Identify which cell holds the provided text, then report its [x, y] central coordinate. 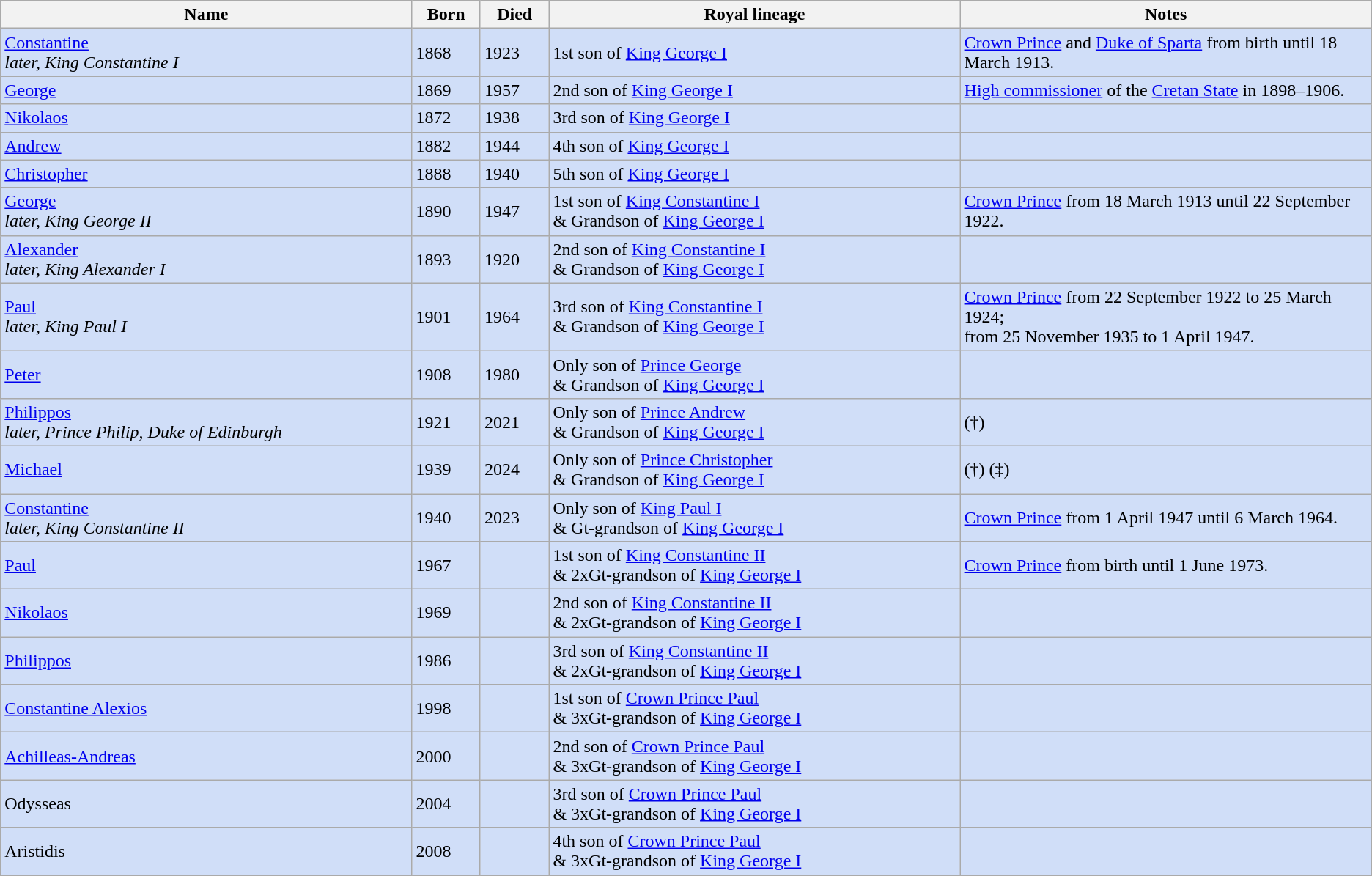
1986 [446, 661]
Peter [207, 374]
Paul [207, 566]
1908 [446, 374]
1st son of Crown Prince Paul& 3xGt-grandson of King George I [755, 708]
High commissioner of the Cretan State in 1898–1906. [1165, 90]
2004 [446, 803]
1888 [446, 174]
Died [514, 15]
1st son of King George I [755, 53]
Crown Prince from birth until 1 June 1973. [1165, 566]
1st son of King Constantine II& 2xGt-grandson of King George I [755, 566]
1939 [446, 469]
1890 [446, 211]
1893 [446, 260]
Constantinelater, King Constantine I [207, 53]
Georgelater, King George II [207, 211]
5th son of King George I [755, 174]
1901 [446, 317]
1921 [446, 422]
3rd son of King George I [755, 118]
Aristidis [207, 852]
(†) [1165, 422]
Born [446, 15]
1947 [514, 211]
1920 [514, 260]
1868 [446, 53]
George [207, 90]
1969 [446, 613]
1882 [446, 146]
Name [207, 15]
1944 [514, 146]
Odysseas [207, 803]
Crown Prince from 22 September 1922 to 25 March 1924; from 25 November 1935 to 1 April 1947. [1165, 317]
Notes [1165, 15]
1st son of King Constantine I& Grandson of King George I [755, 211]
1964 [514, 317]
4th son of King George I [755, 146]
Andrew [207, 146]
2nd son of King Constantine II& 2xGt-grandson of King George I [755, 613]
Constantinelater, King Constantine II [207, 518]
Royal lineage [755, 15]
Only son of Prince Andrew& Grandson of King George I [755, 422]
3rd son of Crown Prince Paul& 3xGt-grandson of King George I [755, 803]
Paullater, King Paul I [207, 317]
1872 [446, 118]
1980 [514, 374]
Alexanderlater, King Alexander I [207, 260]
2008 [446, 852]
1938 [514, 118]
Only son of Prince George& Grandson of King George I [755, 374]
2021 [514, 422]
2nd son of Crown Prince Paul& 3xGt-grandson of King George I [755, 757]
3rd son of King Constantine I& Grandson of King George I [755, 317]
1869 [446, 90]
1957 [514, 90]
Philippos [207, 661]
3rd son of King Constantine II& 2xGt-grandson of King George I [755, 661]
(†) (‡) [1165, 469]
Christopher [207, 174]
4th son of Crown Prince Paul& 3xGt-grandson of King George I [755, 852]
2023 [514, 518]
Michael [207, 469]
Crown Prince from 18 March 1913 until 22 September 1922. [1165, 211]
Achilleas-Andreas [207, 757]
2nd son of King Constantine I& Grandson of King George I [755, 260]
1923 [514, 53]
Philipposlater, Prince Philip, Duke of Edinburgh [207, 422]
Crown Prince and Duke of Sparta from birth until 18 March 1913. [1165, 53]
Constantine Alexios [207, 708]
2nd son of King George I [755, 90]
2000 [446, 757]
Crown Prince from 1 April 1947 until 6 March 1964. [1165, 518]
2024 [514, 469]
Only son of King Paul I& Gt-grandson of King George I [755, 518]
1967 [446, 566]
Only son of Prince Christopher& Grandson of King George I [755, 469]
1998 [446, 708]
